Provide the (x, y) coordinate of the cell's center where the given text is located.  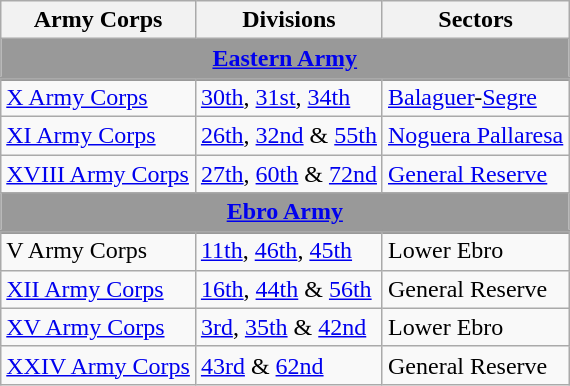
Eastern Army (285, 59)
26th, 32nd & 55th (288, 135)
XVIII Army Corps (98, 173)
30th, 31st, 34th (288, 97)
XXIV Army Corps (98, 365)
V Army Corps (98, 251)
43rd & 62nd (288, 365)
27th, 60th & 72nd (288, 173)
XII Army Corps (98, 289)
XV Army Corps (98, 327)
16th, 44th & 56th (288, 289)
XI Army Corps (98, 135)
Sectors (475, 20)
Balaguer-Segre (475, 97)
X Army Corps (98, 97)
Ebro Army (285, 213)
Noguera Pallaresa (475, 135)
3rd, 35th & 42nd (288, 327)
Army Corps (98, 20)
11th, 46th, 45th (288, 251)
Divisions (288, 20)
